Locate the cell with the specified text and output its [x, y] center coordinate. 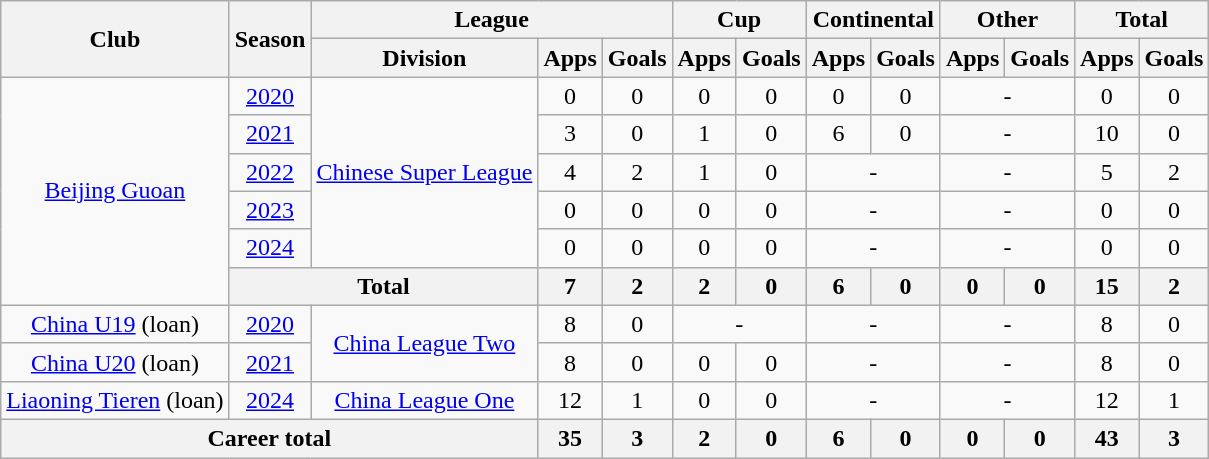
5 [1107, 172]
Continental [873, 20]
Other [1007, 20]
League [492, 20]
China League Two [424, 343]
7 [570, 286]
15 [1107, 286]
Club [115, 39]
4 [570, 172]
Beijing Guoan [115, 191]
43 [1107, 438]
Chinese Super League [424, 172]
China U20 (loan) [115, 362]
10 [1107, 134]
35 [570, 438]
Cup [739, 20]
China League One [424, 400]
China U19 (loan) [115, 324]
Career total [270, 438]
Season [270, 39]
Liaoning Tieren (loan) [115, 400]
Division [424, 58]
2022 [270, 172]
2023 [270, 210]
